Provide the [x, y] coordinate of the cell's center where the given text is located.  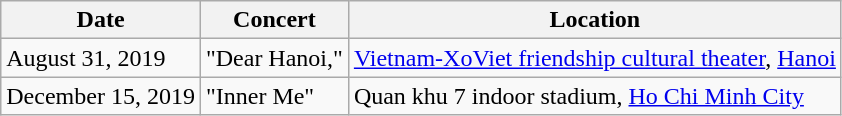
Date [101, 20]
"Inner Me" [274, 96]
Vietnam-XoViet friendship cultural theater, Hanoi [594, 58]
"Dear Hanoi," [274, 58]
Location [594, 20]
Concert [274, 20]
August 31, 2019 [101, 58]
Quan khu 7 indoor stadium, Ho Chi Minh City [594, 96]
December 15, 2019 [101, 96]
